Detect which cell encompasses the target text, then output its [x, y] center coordinate. 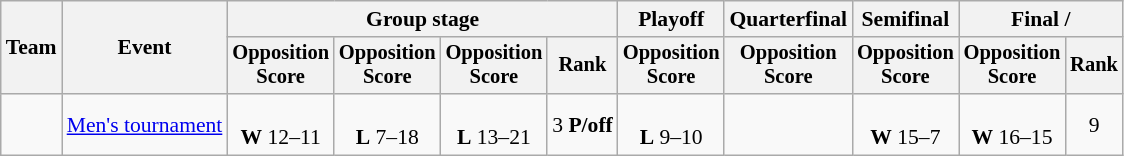
Group stage [422, 19]
L 9–10 [672, 124]
Semifinal [906, 19]
W 15–7 [906, 124]
Event [145, 48]
L 13–21 [494, 124]
Playoff [672, 19]
W 12–11 [280, 124]
3 P/off [582, 124]
9 [1094, 124]
W 16–15 [1012, 124]
L 7–18 [388, 124]
Final / [1041, 19]
Team [32, 48]
Quarterfinal [788, 19]
Men's tournament [145, 124]
